Scan for the cell matching the given text and deliver its [X, Y] coordinate at center. 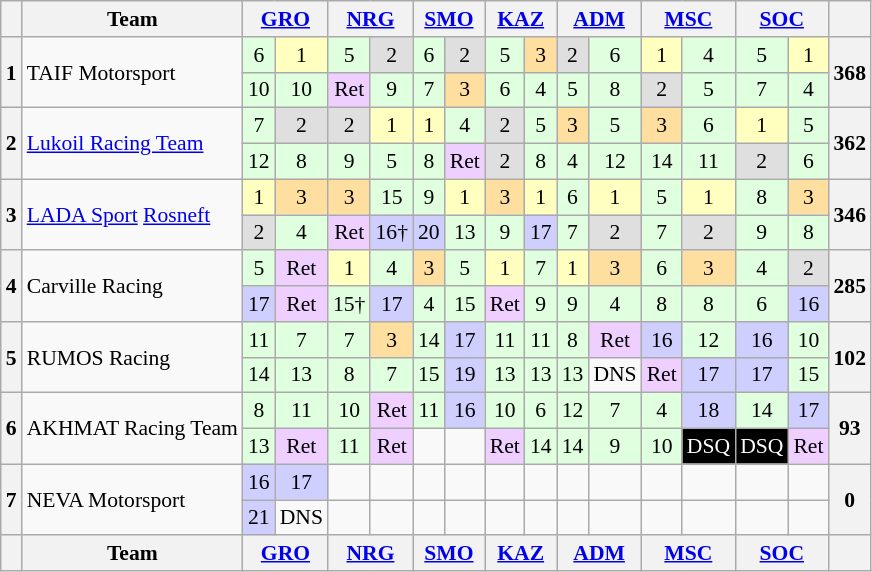
15† [350, 304]
0 [850, 500]
LADA Sport Rosneft [132, 214]
102 [850, 358]
368 [850, 72]
21 [259, 518]
18 [708, 411]
20 [429, 233]
TAIF Motorsport [132, 72]
RUMOS Racing [132, 358]
Carville Racing [132, 286]
346 [850, 214]
285 [850, 286]
Lukoil Racing Team [132, 144]
16† [392, 233]
19 [465, 375]
93 [850, 428]
AKHMAT Racing Team [132, 428]
362 [850, 144]
NEVA Motorsport [132, 500]
